Capture the cell that displays the provided text and extract its (X, Y) central coordinate. 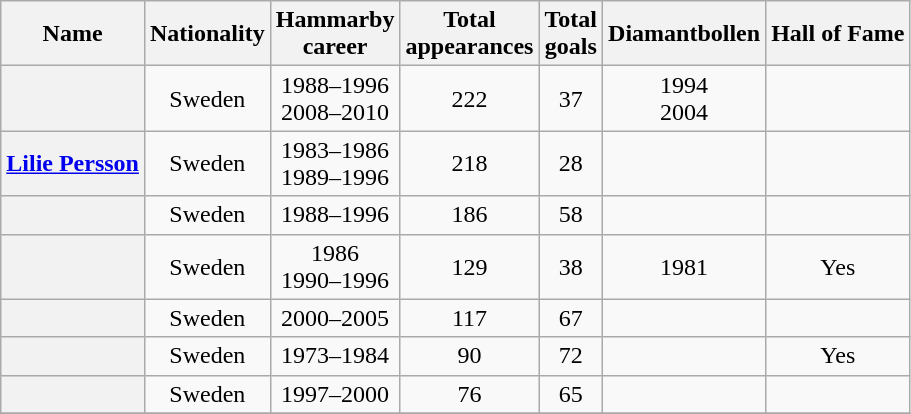
2000–2005 (335, 318)
1988–1996 (335, 215)
1997–2000 (335, 394)
222 (470, 98)
90 (470, 356)
19942004 (684, 98)
19861990–1996 (335, 266)
Hammarbycareer (335, 34)
67 (571, 318)
Hall of Fame (838, 34)
1973–1984 (335, 356)
1983–1986 1989–1996 (335, 164)
37 (571, 98)
Name (73, 34)
76 (470, 394)
117 (470, 318)
65 (571, 394)
1988–1996 2008–2010 (335, 98)
38 (571, 266)
218 (470, 164)
129 (470, 266)
28 (571, 164)
Totalgoals (571, 34)
186 (470, 215)
Lilie Persson (73, 164)
58 (571, 215)
1981 (684, 266)
Totalappearances (470, 34)
Diamantbollen (684, 34)
Nationality (207, 34)
72 (571, 356)
